Detect which cell encompasses the target text, then output its (X, Y) center coordinate. 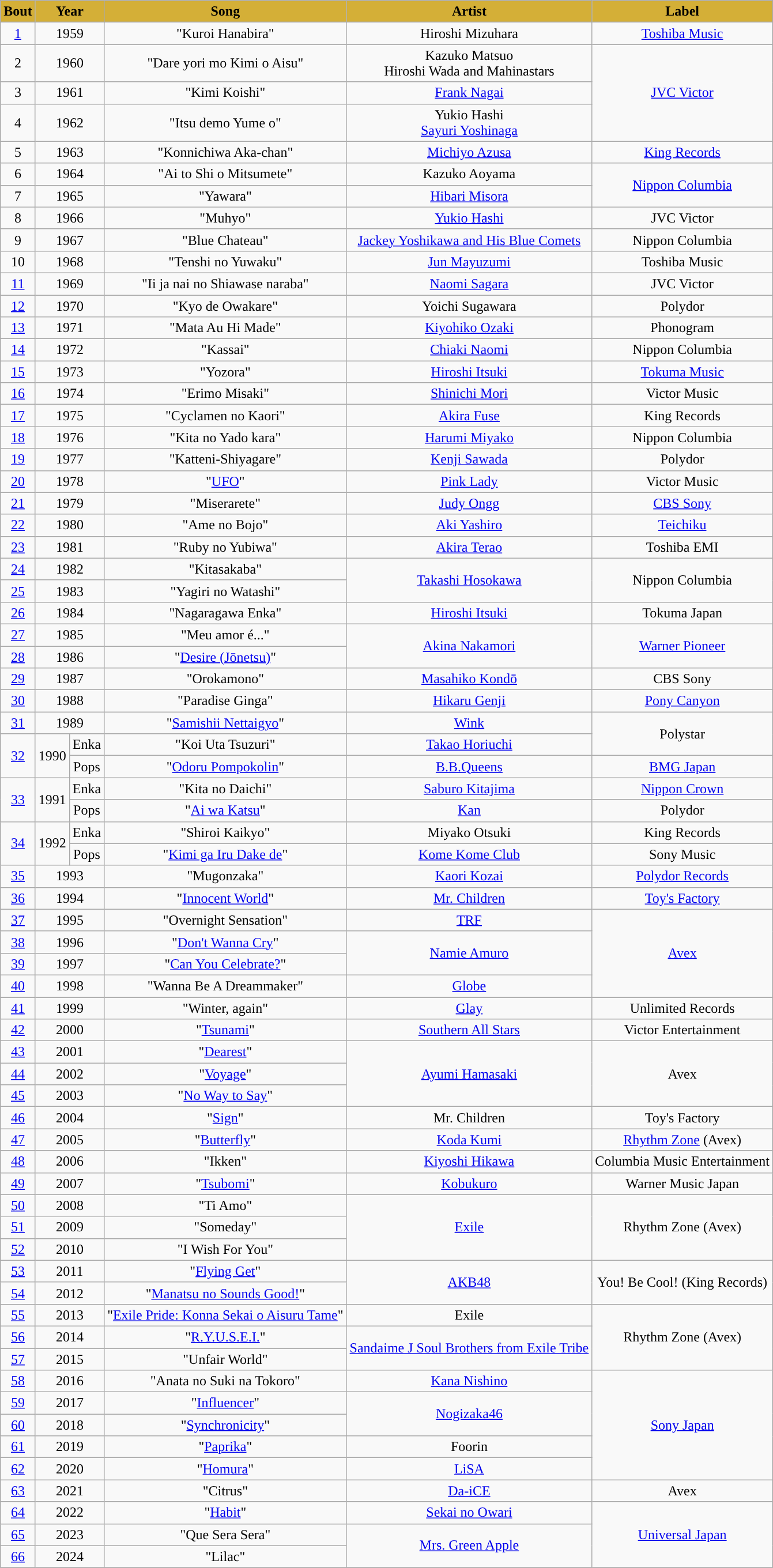
"Dearest" (225, 1052)
46 (18, 1118)
Hikaru Genji (469, 701)
Southern All Stars (469, 1030)
27 (18, 635)
1973 (69, 372)
35 (18, 876)
43 (18, 1052)
Artist (469, 12)
2002 (69, 1074)
"Que Sera Sera" (225, 1535)
1986 (69, 657)
17 (18, 416)
"Katteni-Shiyagare" (225, 459)
"Butterfly" (225, 1140)
22 (18, 525)
2017 (69, 1403)
Warner Music Japan (682, 1183)
TRF (469, 920)
1994 (69, 898)
"Kita no Daichi" (225, 789)
23 (18, 547)
38 (18, 942)
31 (18, 723)
Wink (469, 723)
Song (225, 12)
1988 (69, 701)
"Kuroi Hanabira" (225, 33)
"Kitasakaba" (225, 569)
1987 (69, 679)
Shinichi Mori (469, 394)
Harumi Miyako (469, 438)
2012 (69, 1293)
"Overnight Sensation" (225, 920)
48 (18, 1162)
1997 (69, 964)
Namie Amuro (469, 953)
58 (18, 1381)
"Kimi Koishi" (225, 93)
"Samishii Nettaigyo" (225, 723)
"Mugonzaka" (225, 876)
"Nagaragawa Enka" (225, 613)
"Ruby no Yubiwa" (225, 547)
Kiyoshi Hikawa (469, 1162)
Nogizaka46 (469, 1414)
1995 (69, 920)
"Mata Au Hi Made" (225, 328)
"Winter, again" (225, 1008)
2020 (69, 1469)
Label (682, 12)
2018 (69, 1425)
"Miserarete" (225, 503)
"Someday" (225, 1227)
Mrs. Green Apple (469, 1546)
Jun Mayuzumi (469, 262)
"Don't Wanna Cry" (225, 942)
Kazuko MatsuoHiroshi Wada and Mahinastars (469, 63)
1993 (69, 876)
Kome Kome Club (469, 854)
12 (18, 306)
57 (18, 1359)
"Kita no Yado kara" (225, 438)
2022 (69, 1513)
1979 (69, 503)
59 (18, 1403)
"Orokamono" (225, 679)
1962 (69, 122)
36 (18, 898)
3 (18, 93)
Tokuma Japan (682, 613)
2 (18, 63)
"Erimo Misaki" (225, 394)
"Anata no Suki na Tokoro" (225, 1381)
"Ti Amo" (225, 1205)
1969 (69, 284)
1974 (69, 394)
1960 (69, 63)
BMG Japan (682, 767)
1985 (69, 635)
"Dare yori mo Kimi o Aisu" (225, 63)
"Kassai" (225, 350)
Sony Music (682, 854)
32 (18, 756)
Akira Fuse (469, 416)
Kiyohiko Ozaki (469, 328)
63 (18, 1491)
11 (18, 284)
Yukio Hashi (469, 218)
Pony Canyon (682, 701)
1983 (69, 591)
"Kimi ga Iru Dake de" (225, 854)
1967 (69, 240)
"Influencer" (225, 1403)
"Yawara" (225, 196)
Polystar (682, 734)
49 (18, 1183)
Sony Japan (682, 1425)
"Flying Get" (225, 1271)
"Ikken" (225, 1162)
"Tsubomi" (225, 1183)
1975 (69, 416)
25 (18, 591)
1984 (69, 613)
7 (18, 196)
"Cyclamen no Kaori" (225, 416)
2024 (69, 1556)
26 (18, 613)
29 (18, 679)
"Can You Celebrate?" (225, 964)
Kenji Sawada (469, 459)
"Ai to Shi o Mitsumete" (225, 174)
1970 (69, 306)
1968 (69, 262)
Michiyo Azusa (469, 152)
Kaori Kozai (469, 876)
2000 (69, 1030)
2010 (69, 1249)
1989 (69, 723)
20 (18, 481)
"Paprika" (225, 1447)
1991 (52, 800)
"Konnichiwa Aka-chan" (225, 152)
"Odoru Pompokolin" (225, 767)
1998 (69, 986)
Kazuko Aoyama (469, 174)
Sandaime J Soul Brothers from Exile Tribe (469, 1348)
33 (18, 800)
"Unfair World" (225, 1359)
Takao Horiuchi (469, 745)
Koda Kumi (469, 1140)
Yukio HashiSayuri Yoshinaga (469, 122)
52 (18, 1249)
47 (18, 1140)
2014 (69, 1337)
30 (18, 701)
"Synchronicity" (225, 1425)
Tokuma Music (682, 372)
Miyako Otsuki (469, 832)
"Muhyo" (225, 218)
1996 (69, 942)
"Shiroi Kaikyo" (225, 832)
21 (18, 503)
Kana Nishino (469, 1381)
"Yozora" (225, 372)
2023 (69, 1535)
28 (18, 657)
34 (18, 843)
You! Be Cool! (King Records) (682, 1282)
"Desire (Jōnetsu)" (225, 657)
"Innocent World" (225, 898)
60 (18, 1425)
2001 (69, 1052)
"Meu amor é..." (225, 635)
"Voyage" (225, 1074)
24 (18, 569)
"Ame no Bojo" (225, 525)
66 (18, 1556)
2015 (69, 1359)
Victor Entertainment (682, 1030)
Ayumi Hamasaki (469, 1074)
1 (18, 33)
B.B.Queens (469, 767)
Kan (469, 811)
Akina Nakamori (469, 646)
42 (18, 1030)
Warner Pioneer (682, 646)
"Tsunami" (225, 1030)
2011 (69, 1271)
Globe (469, 986)
"Ii ja nai no Shiawase naraba" (225, 284)
1972 (69, 350)
Bout (18, 12)
"Ai wa Katsu" (225, 811)
55 (18, 1315)
"Paradise Ginga" (225, 701)
62 (18, 1469)
"Exile Pride: Konna Sekai o Aisuru Tame" (225, 1315)
64 (18, 1513)
53 (18, 1271)
10 (18, 262)
"Manatsu no Sounds Good!" (225, 1293)
54 (18, 1293)
Frank Nagai (469, 93)
1980 (69, 525)
Nippon Crown (682, 789)
4 (18, 122)
51 (18, 1227)
1990 (52, 756)
1964 (69, 174)
Judy Ongg (469, 503)
Chiaki Naomi (469, 350)
50 (18, 1205)
65 (18, 1535)
"R.Y.U.S.E.I." (225, 1337)
45 (18, 1096)
2008 (69, 1205)
44 (18, 1074)
1965 (69, 196)
Pink Lady (469, 481)
1977 (69, 459)
Universal Japan (682, 1535)
2003 (69, 1096)
1961 (69, 93)
9 (18, 240)
2007 (69, 1183)
2021 (69, 1491)
Year (69, 12)
"Tenshi no Yuwaku" (225, 262)
"Citrus" (225, 1491)
Akira Terao (469, 547)
"Sign" (225, 1118)
Kobukuro (469, 1183)
"UFO" (225, 481)
"I Wish For You" (225, 1249)
2006 (69, 1162)
Toshiba EMI (682, 547)
"Blue Chateau" (225, 240)
2013 (69, 1315)
Columbia Music Entertainment (682, 1162)
"Yagiri no Watashi" (225, 591)
Masahiko Kondō (469, 679)
"Wanna Be A Dreammaker" (225, 986)
Glay (469, 1008)
"No Way to Say" (225, 1096)
Polydor Records (682, 876)
Jackey Yoshikawa and His Blue Comets (469, 240)
6 (18, 174)
40 (18, 986)
2009 (69, 1227)
Phonogram (682, 328)
Aki Yashiro (469, 525)
Unlimited Records (682, 1008)
Yoichi Sugawara (469, 306)
13 (18, 328)
Foorin (469, 1447)
2004 (69, 1118)
Saburo Kitajima (469, 789)
1966 (69, 218)
2019 (69, 1447)
"Itsu demo Yume o" (225, 122)
"Lilac" (225, 1556)
39 (18, 964)
Takashi Hosokawa (469, 580)
2005 (69, 1140)
1982 (69, 569)
1992 (52, 843)
2016 (69, 1381)
"Habit" (225, 1513)
1959 (69, 33)
AKB48 (469, 1282)
"Kyo de Owakare" (225, 306)
Sekai no Owari (469, 1513)
41 (18, 1008)
61 (18, 1447)
Naomi Sagara (469, 284)
14 (18, 350)
8 (18, 218)
"Homura" (225, 1469)
LiSA (469, 1469)
1976 (69, 438)
Da-iCE (469, 1491)
1981 (69, 547)
Hibari Misora (469, 196)
15 (18, 372)
37 (18, 920)
Hiroshi Mizuhara (469, 33)
1999 (69, 1008)
16 (18, 394)
5 (18, 152)
"Koi Uta Tsuzuri" (225, 745)
1978 (69, 481)
56 (18, 1337)
1963 (69, 152)
1971 (69, 328)
Teichiku (682, 525)
18 (18, 438)
19 (18, 459)
